Return (X, Y) of the center of cell containing provided text 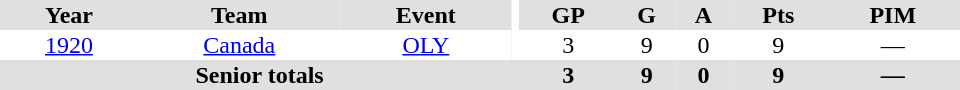
Pts (778, 15)
OLY (426, 45)
1920 (69, 45)
Year (69, 15)
A (704, 15)
Senior totals (260, 75)
PIM (893, 15)
G (646, 15)
Team (240, 15)
GP (568, 15)
Canada (240, 45)
Event (426, 15)
